Detect which cell encompasses the target text, then output its (x, y) center coordinate. 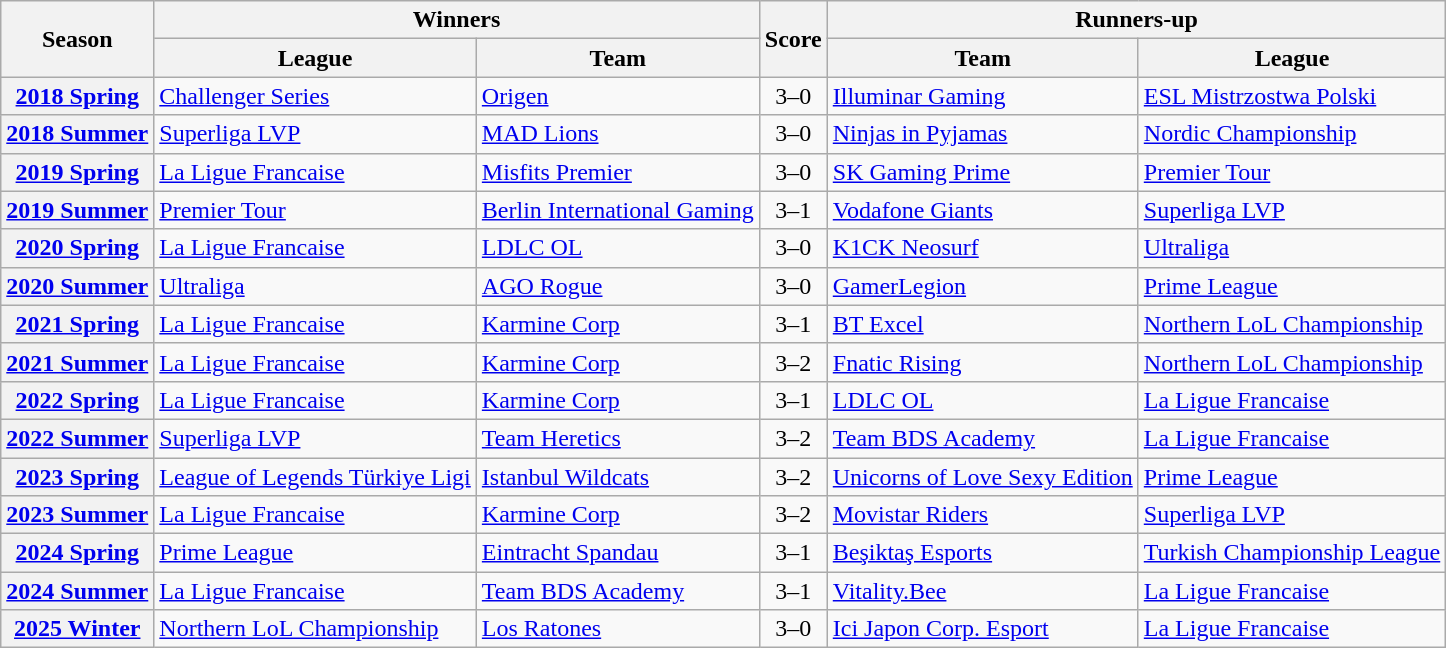
Istanbul Wildcats (618, 477)
Eintracht Spandau (618, 553)
Fnatic Rising (982, 362)
2020 Spring (78, 248)
2018 Spring (78, 96)
2022 Summer (78, 438)
League of Legends Türkiye Ligi (316, 477)
Challenger Series (316, 96)
Los Ratones (618, 629)
Misfits Premier (618, 172)
Runners-up (1136, 20)
Nordic Championship (1292, 134)
2024 Summer (78, 591)
Beşiktaş Esports (982, 553)
Turkish Championship League (1292, 553)
SK Gaming Prime (982, 172)
2023 Summer (78, 515)
GamerLegion (982, 286)
Winners (457, 20)
2025 Winter (78, 629)
2021 Spring (78, 324)
Season (78, 39)
2022 Spring (78, 400)
ESL Mistrzostwa Polski (1292, 96)
Movistar Riders (982, 515)
BT Excel (982, 324)
MAD Lions (618, 134)
K1CK Neosurf (982, 248)
2021 Summer (78, 362)
2024 Spring (78, 553)
Team Heretics (618, 438)
2020 Summer (78, 286)
2018 Summer (78, 134)
2019 Summer (78, 210)
Illuminar Gaming (982, 96)
Vodafone Giants (982, 210)
Ninjas in Pyjamas (982, 134)
AGO Rogue (618, 286)
2019 Spring (78, 172)
Unicorns of Love Sexy Edition (982, 477)
Berlin International Gaming (618, 210)
Origen (618, 96)
2023 Spring (78, 477)
Ici Japon Corp. Esport (982, 629)
Vitality.Bee (982, 591)
Score (793, 39)
